Determine the [x, y] coordinate at the center of the cell enclosing the given text.  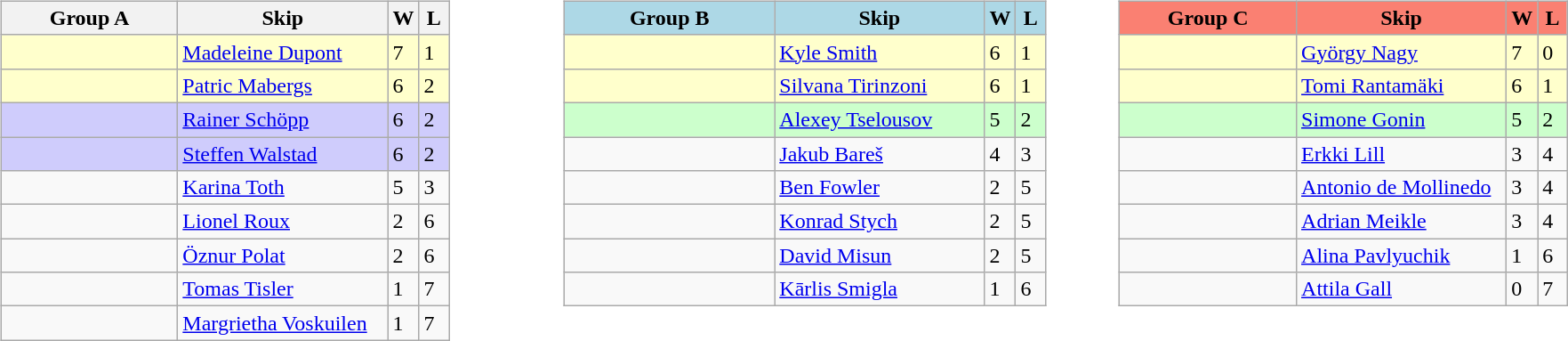
Patric Mabergs [283, 85]
Rainer Schöpp [283, 119]
Antonio de Mollinedo [1402, 188]
Öznur Polat [283, 256]
Alexey Tselousov [880, 119]
Kārlis Smigla [880, 289]
Tomi Rantamäki [1402, 85]
Kyle Smith [880, 52]
Attila Gall [1402, 289]
Konrad Stych [880, 222]
Margrietha Voskuilen [283, 323]
Tomas Tisler [283, 289]
Jakub Bareš [880, 154]
Karina Toth [283, 188]
Group C [1208, 18]
Ben Fowler [880, 188]
Silvana Tirinzoni [880, 85]
Lionel Roux [283, 222]
Steffen Walstad [283, 154]
Madeleine Dupont [283, 52]
Group B [670, 18]
Alina Pavlyuchik [1402, 256]
Erkki Lill [1402, 154]
David Misun [880, 256]
Adrian Meikle [1402, 222]
Group A [89, 18]
György Nagy [1402, 52]
Simone Gonin [1402, 119]
